Output the (X, Y) coordinate of the center of the cell containing the given text.  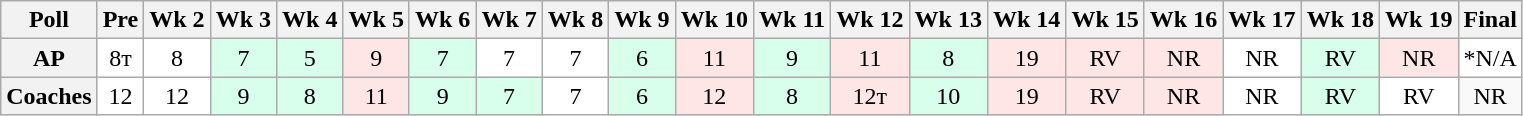
Wk 3 (243, 20)
Wk 2 (177, 20)
Wk 13 (948, 20)
12т (870, 96)
*N/A (1490, 58)
Wk 19 (1419, 20)
Wk 8 (575, 20)
Wk 17 (1262, 20)
Final (1490, 20)
Coaches (49, 96)
Wk 9 (642, 20)
10 (948, 96)
Poll (49, 20)
Wk 18 (1340, 20)
Wk 5 (376, 20)
Wk 14 (1026, 20)
Wk 7 (509, 20)
Pre (120, 20)
5 (310, 58)
Wk 12 (870, 20)
AP (49, 58)
Wk 6 (442, 20)
Wk 10 (714, 20)
Wk 11 (792, 20)
Wk 15 (1105, 20)
8т (120, 58)
Wk 16 (1183, 20)
Wk 4 (310, 20)
